Return [x, y] of the center of cell containing provided text 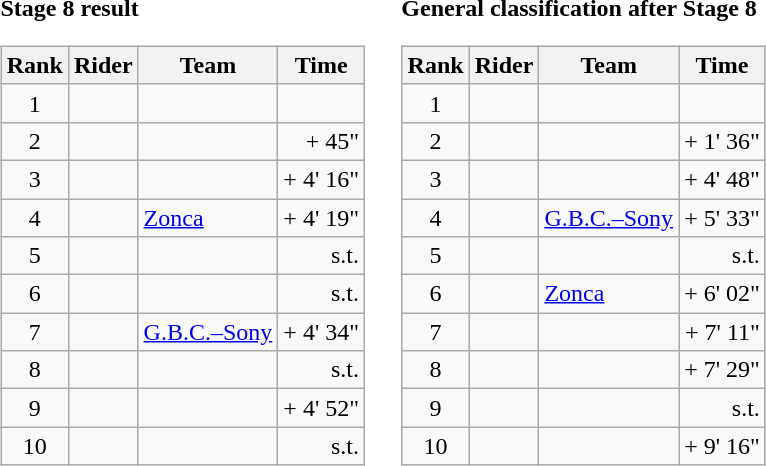
+ 9' 16" [722, 446]
+ 4' 16" [322, 179]
+ 4' 48" [722, 179]
+ 4' 34" [322, 332]
+ 1' 36" [722, 141]
+ 4' 52" [322, 408]
+ 5' 33" [722, 217]
+ 7' 11" [722, 332]
+ 6' 02" [722, 294]
+ 45" [322, 141]
+ 4' 19" [322, 217]
+ 7' 29" [722, 370]
